Pinpoint the cell where the given text exists, returning its [x, y] midpoint coordinate. 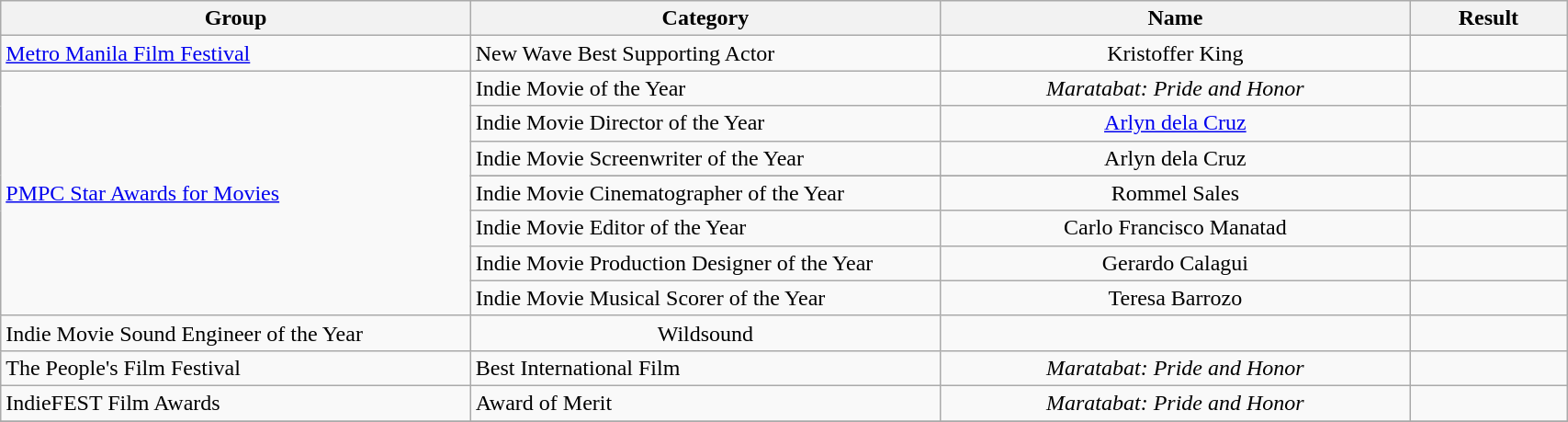
Indie Movie Sound Engineer of the Year [235, 333]
Indie Movie Director of the Year [705, 123]
Indie Movie Editor of the Year [705, 228]
IndieFEST Film Awards [235, 403]
Award of Merit [705, 403]
Result [1488, 18]
Indie Movie Cinematographer of the Year [705, 193]
Carlo Francisco Manatad [1176, 228]
The People's Film Festival [235, 368]
New Wave Best Supporting Actor [705, 53]
Wildsound [705, 333]
Indie Movie Screenwriter of the Year [705, 158]
Category [705, 18]
PMPC Star Awards for Movies [235, 193]
Gerardo Calagui [1176, 263]
Indie Movie of the Year [705, 88]
Kristoffer King [1176, 53]
Indie Movie Production Designer of the Year [705, 263]
Group [235, 18]
Rommel Sales [1176, 193]
Indie Movie Musical Scorer of the Year [705, 298]
Name [1176, 18]
Teresa Barrozo [1176, 298]
Best International Film [705, 368]
Metro Manila Film Festival [235, 53]
